Provide the (x, y) coordinate of the cell's center where the given text is located.  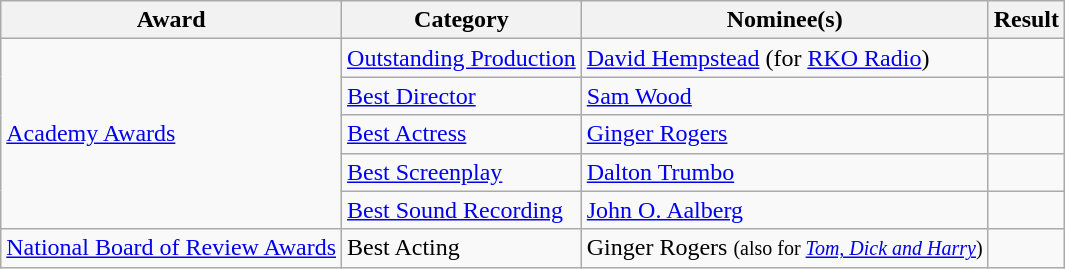
Award (172, 20)
John O. Aalberg (784, 210)
Ginger Rogers (784, 134)
Outstanding Production (462, 58)
Nominee(s) (784, 20)
David Hempstead (for RKO Radio) (784, 58)
National Board of Review Awards (172, 248)
Result (1026, 20)
Best Actress (462, 134)
Ginger Rogers (also for Tom, Dick and Harry) (784, 248)
Dalton Trumbo (784, 172)
Academy Awards (172, 134)
Sam Wood (784, 96)
Best Acting (462, 248)
Best Sound Recording (462, 210)
Category (462, 20)
Best Screenplay (462, 172)
Best Director (462, 96)
